From the cell containing the given text, extract its center point as (x, y) coordinate. 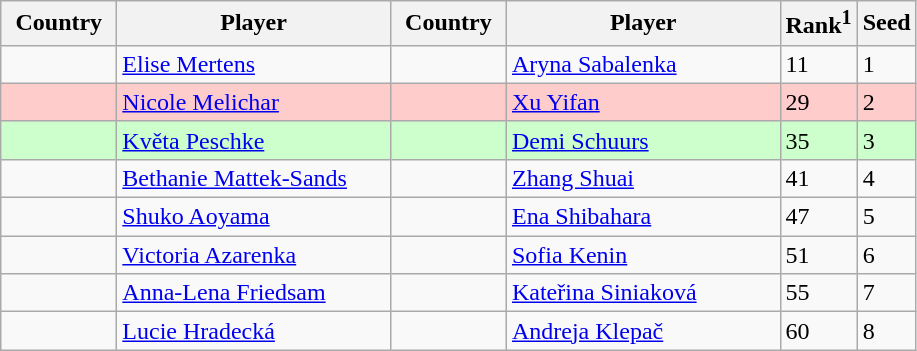
Anna-Lena Friedsam (254, 293)
Sofia Kenin (643, 255)
51 (818, 255)
8 (886, 331)
Zhang Shuai (643, 178)
41 (818, 178)
1 (886, 64)
60 (818, 331)
Aryna Sabalenka (643, 64)
Xu Yifan (643, 102)
11 (818, 64)
Shuko Aoyama (254, 217)
Demi Schuurs (643, 140)
Květa Peschke (254, 140)
Kateřina Siniaková (643, 293)
Victoria Azarenka (254, 255)
Rank1 (818, 24)
2 (886, 102)
5 (886, 217)
55 (818, 293)
Ena Shibahara (643, 217)
4 (886, 178)
7 (886, 293)
Nicole Melichar (254, 102)
Bethanie Mattek-Sands (254, 178)
29 (818, 102)
Lucie Hradecká (254, 331)
Andreja Klepač (643, 331)
35 (818, 140)
47 (818, 217)
Elise Mertens (254, 64)
Seed (886, 24)
3 (886, 140)
6 (886, 255)
